Locate the cell with the specified text and output its [x, y] center coordinate. 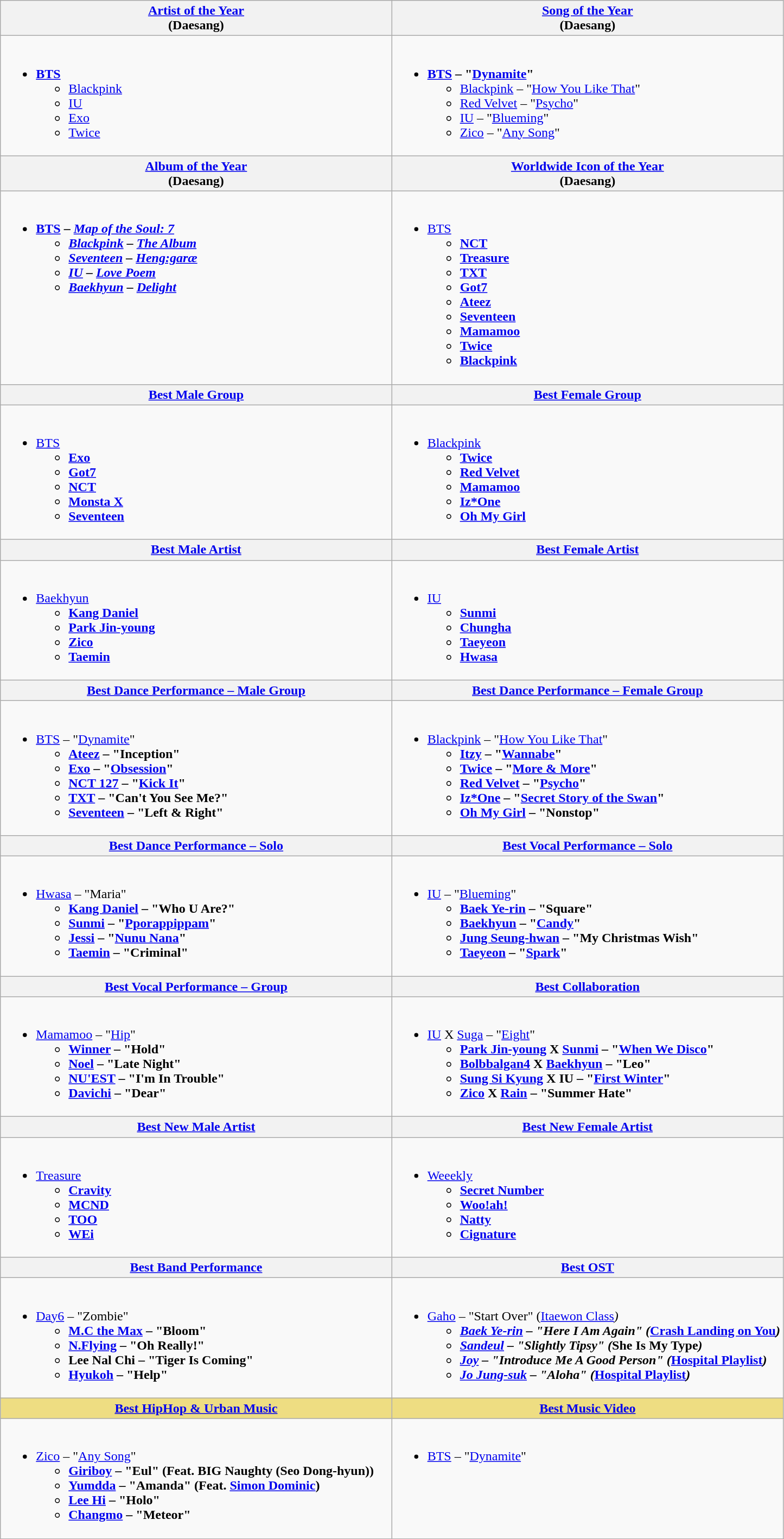
Best Music Video [587, 1408]
Best Female Artist [587, 550]
WeeeklySecret NumberWoo!ah!NattyCignature [587, 1197]
Best Male Group [196, 395]
Zico – "Any Song"Giriboy – "Eul" (Feat. BIG Naughty (Seo Dong-hyun))Yumdda – "Amanda" (Feat. Simon Dominic)Lee Hi – "Holo"Changmo – "Meteor" [196, 1478]
TreasureCravityMCNDTOOWEi [196, 1197]
Best Dance Performance – Solo [196, 845]
Best Dance Performance – Male Group [196, 690]
Best Male Artist [196, 550]
BTSNCTTreasureTXTGot7AteezSeventeenMamamooTwiceBlackpink [587, 288]
Best Band Performance [196, 1268]
Song of the Year(Daesang) [587, 18]
Best New Male Artist [196, 1127]
Best Vocal Performance – Solo [587, 845]
Best Collaboration [587, 986]
Best OST [587, 1268]
Worldwide Icon of the Year(Daesang) [587, 174]
Best Dance Performance – Female Group [587, 690]
BaekhyunKang DanielPark Jin-youngZicoTaemin [196, 620]
BlackpinkTwiceRed VelvetMamamooIz*OneOh My Girl [587, 472]
IU – "Blueming"Baek Ye-rin – "Square"Baekhyun – "Candy"Jung Seung-hwan – "My Christmas Wish"Taeyeon – "Spark" [587, 916]
Artist of the Year(Daesang) [196, 18]
IUSunmiChunghaTaeyeonHwasa [587, 620]
Mamamoo – "Hip"Winner – "Hold"Noel – "Late Night"NU'EST – "I'm In Trouble"Davichi – "Dear" [196, 1057]
Best HipHop & Urban Music [196, 1408]
Best Vocal Performance – Group [196, 986]
Hwasa – "Maria"Kang Daniel – "Who U Are?"Sunmi – "Pporappippam"Jessi – "Nunu Nana"Taemin – "Criminal" [196, 916]
BTSExoGot7NCTMonsta XSeventeen [196, 472]
BTSBlackpinkIUExoTwice [196, 96]
Blackpink – "How You Like That"Itzy – "Wannabe"Twice – "More & More"Red Velvet – "Psycho"Iz*One – "Secret Story of the Swan"Oh My Girl – "Nonstop" [587, 768]
Best Female Group [587, 395]
Album of the Year(Daesang) [196, 174]
BTS – "Dynamite"Ateez – "Inception"Exo – "Obsession"NCT 127 – "Kick It"TXT – "Can't You See Me?"Seventeen – "Left & Right" [196, 768]
Best New Female Artist [587, 1127]
BTS – "Dynamite"Blackpink – "How You Like That"Red Velvet – "Psycho"IU – "Blueming"Zico – "Any Song" [587, 96]
BTS – "Dynamite" [587, 1478]
BTS – Map of the Soul: 7Blackpink – The AlbumSeventeen – Heng:garæIU – Love PoemBaekhyun – Delight [196, 288]
Day6 – "Zombie"M.C the Max – "Bloom"N.Flying – "Oh Really!"Lee Nal Chi – "Tiger Is Coming"Hyukoh – "Help" [196, 1338]
